Extract the [x, y] coordinate from the center of the cell holding the provided text.  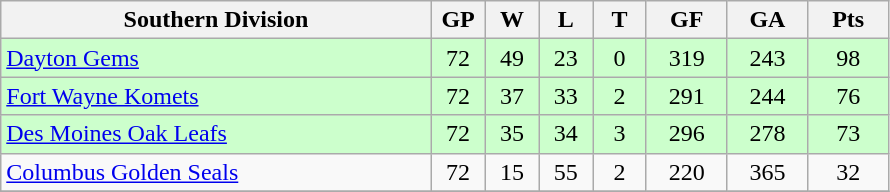
Dayton Gems [216, 58]
365 [768, 172]
Des Moines Oak Leafs [216, 134]
49 [512, 58]
GF [686, 20]
291 [686, 96]
Southern Division [216, 20]
15 [512, 172]
35 [512, 134]
34 [566, 134]
GA [768, 20]
37 [512, 96]
243 [768, 58]
296 [686, 134]
76 [848, 96]
73 [848, 134]
0 [620, 58]
55 [566, 172]
32 [848, 172]
T [620, 20]
220 [686, 172]
3 [620, 134]
278 [768, 134]
244 [768, 96]
L [566, 20]
W [512, 20]
23 [566, 58]
GP [458, 20]
Pts [848, 20]
Fort Wayne Komets [216, 96]
33 [566, 96]
98 [848, 58]
Columbus Golden Seals [216, 172]
319 [686, 58]
